Determine the [x, y] coordinate at the center of the cell enclosing the given text.  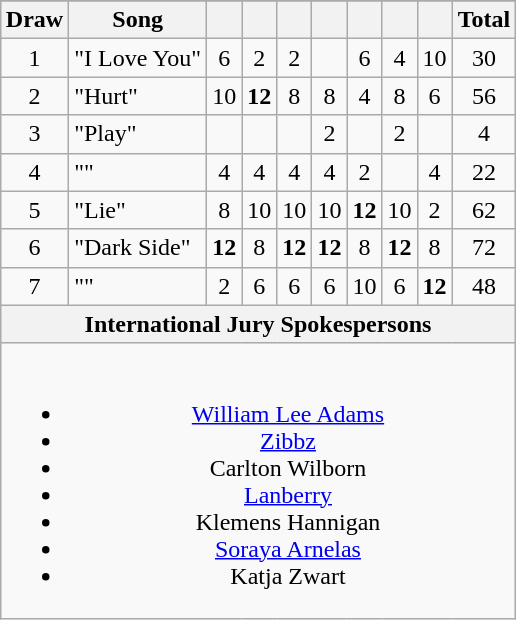
7 [34, 286]
1 [34, 58]
"I Love You" [138, 58]
Draw [34, 20]
3 [34, 134]
56 [484, 96]
72 [484, 248]
62 [484, 210]
Total [484, 20]
William Lee Adams Zibbz Carlton Wilborn Lanberry Klemens Hannigan Soraya Arnelas Katja Zwart [258, 480]
"Dark Side" [138, 248]
5 [34, 210]
"Lie" [138, 210]
International Jury Spokespersons [258, 324]
30 [484, 58]
48 [484, 286]
Song [138, 20]
"Play" [138, 134]
22 [484, 172]
"Hurt" [138, 96]
